From the cell containing the given text, extract its center point as (x, y) coordinate. 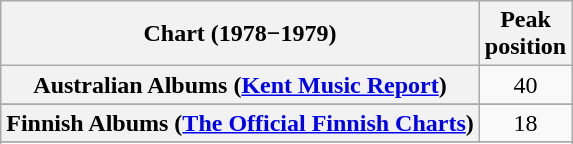
18 (525, 123)
Finnish Albums (The Official Finnish Charts) (240, 123)
Chart (1978−1979) (240, 34)
40 (525, 85)
Peak position (525, 34)
Australian Albums (Kent Music Report) (240, 85)
